Extract the (X, Y) coordinate from the center of the cell holding the provided text.  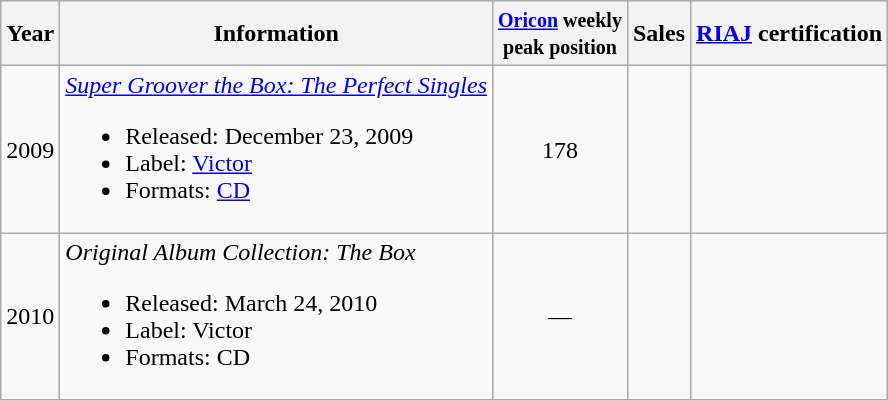
Information (276, 34)
RIAJ certification (790, 34)
— (560, 316)
2010 (30, 316)
Sales (658, 34)
Super Groover the Box: The Perfect SinglesReleased: December 23, 2009Label: VictorFormats: CD (276, 150)
Year (30, 34)
178 (560, 150)
Original Album Collection: The BoxReleased: March 24, 2010Label: VictorFormats: CD (276, 316)
Oricon weeklypeak position (560, 34)
2009 (30, 150)
